Output the (x, y) coordinate of the center of the cell containing the given text.  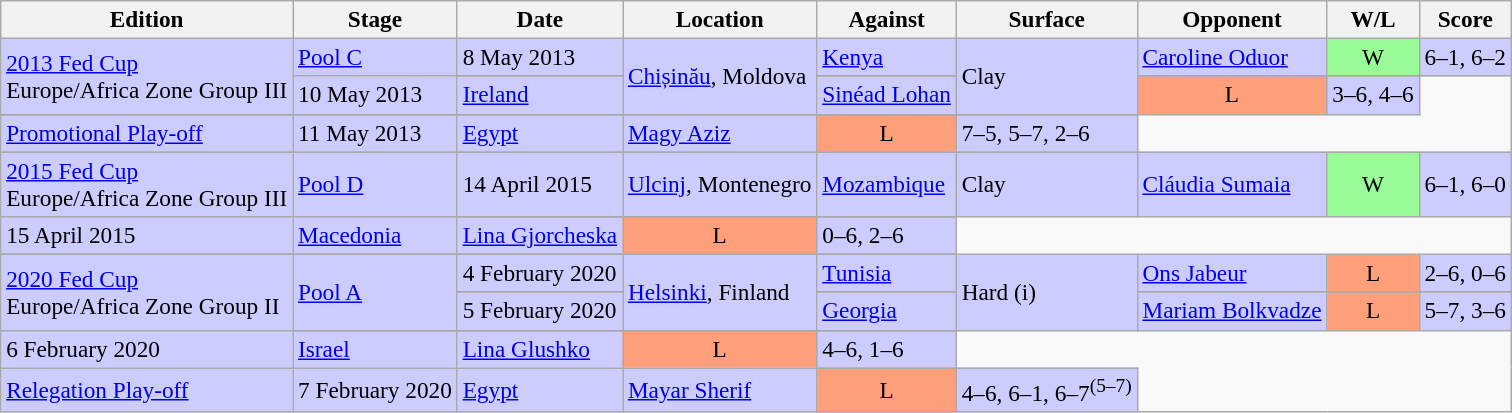
6–1, 6–0 (1465, 184)
2015 Fed Cup Europe/Africa Zone Group III (147, 184)
8 May 2013 (540, 57)
5–7, 3–6 (1465, 311)
Edition (147, 19)
Lina Gjorcheska (540, 235)
Helsinki, Finland (719, 292)
Pool C (376, 57)
Tunisia (886, 273)
7–5, 5–7, 2–6 (1046, 133)
6 February 2020 (147, 349)
Georgia (886, 311)
Cláudia Sumaia (1232, 184)
Against (886, 19)
Ulcinj, Montenegro (719, 184)
Lina Glushko (540, 349)
Ireland (540, 95)
Pool A (376, 292)
Location (719, 19)
Macedonia (376, 235)
Magy Aziz (719, 133)
Chișinău, Moldova (719, 76)
Hard (i) (1046, 292)
0–6, 2–6 (886, 235)
6–1, 6–2 (1465, 57)
Promotional Play-off (147, 133)
5 February 2020 (540, 311)
Mayar Sherif (719, 389)
Surface (1046, 19)
Stage (376, 19)
Kenya (886, 57)
Ons Jabeur (1232, 273)
10 May 2013 (376, 95)
Sinéad Lohan (886, 95)
Pool D (376, 184)
Opponent (1232, 19)
14 April 2015 (540, 184)
4 February 2020 (540, 273)
Date (540, 19)
Mozambique (886, 184)
15 April 2015 (147, 235)
4–6, 1–6 (886, 349)
2013 Fed Cup Europe/Africa Zone Group III (147, 76)
W/L (1373, 19)
Caroline Oduor (1232, 57)
3–6, 4–6 (1373, 95)
7 February 2020 (376, 389)
Mariam Bolkvadze (1232, 311)
2–6, 0–6 (1465, 273)
4–6, 6–1, 6–7(5–7) (1046, 389)
Relegation Play-off (147, 389)
11 May 2013 (376, 133)
Israel (376, 349)
2020 Fed Cup Europe/Africa Zone Group II (147, 292)
Score (1465, 19)
